Provide the (X, Y) coordinate of the cell's center where the given text is located.  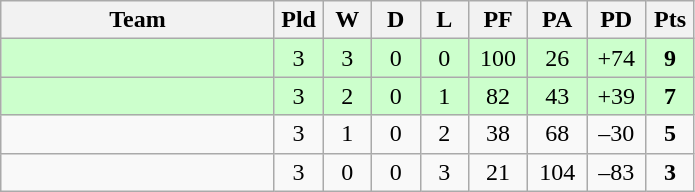
PF (498, 20)
7 (670, 96)
–30 (616, 134)
PD (616, 20)
Pts (670, 20)
43 (558, 96)
D (396, 20)
L (444, 20)
21 (498, 172)
Team (138, 20)
100 (498, 58)
+74 (616, 58)
–83 (616, 172)
104 (558, 172)
38 (498, 134)
W (348, 20)
82 (498, 96)
9 (670, 58)
5 (670, 134)
68 (558, 134)
Pld (298, 20)
26 (558, 58)
+39 (616, 96)
PA (558, 20)
